Capture the cell that displays the provided text and extract its (x, y) central coordinate. 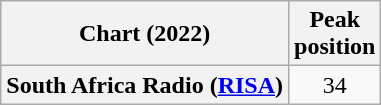
34 (335, 85)
Peakposition (335, 34)
Chart (2022) (145, 34)
South Africa Radio (RISA) (145, 85)
